Locate the cell with the specified text and output its (x, y) center coordinate. 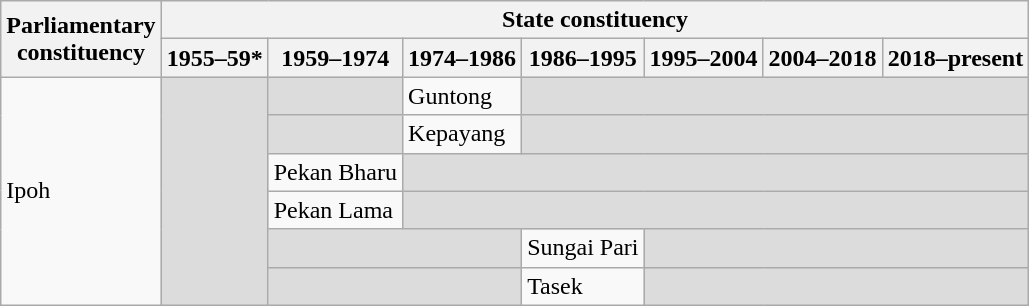
State constituency (595, 20)
1959–1974 (335, 58)
Guntong (462, 96)
2004–2018 (822, 58)
Tasek (583, 286)
Pekan Bharu (335, 172)
Pekan Lama (335, 210)
2018–present (956, 58)
1955–59* (214, 58)
Sungai Pari (583, 248)
1986–1995 (583, 58)
1974–1986 (462, 58)
Ipoh (81, 191)
Parliamentaryconstituency (81, 39)
1995–2004 (704, 58)
Kepayang (462, 134)
